Pinpoint the cell where the given text exists, returning its [X, Y] midpoint coordinate. 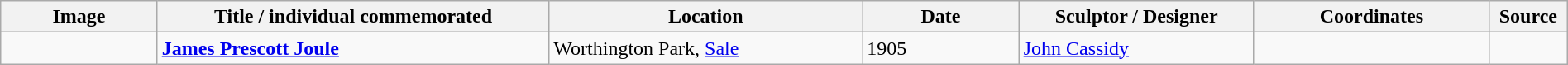
Location [706, 17]
Source [1528, 17]
Image [79, 17]
Sculptor / Designer [1136, 17]
Worthington Park, Sale [706, 48]
James Prescott Joule [353, 48]
Coordinates [1371, 17]
Title / individual commemorated [353, 17]
Date [941, 17]
1905 [941, 48]
John Cassidy [1136, 48]
